Pinpoint the cell where the given text exists, returning its [X, Y] midpoint coordinate. 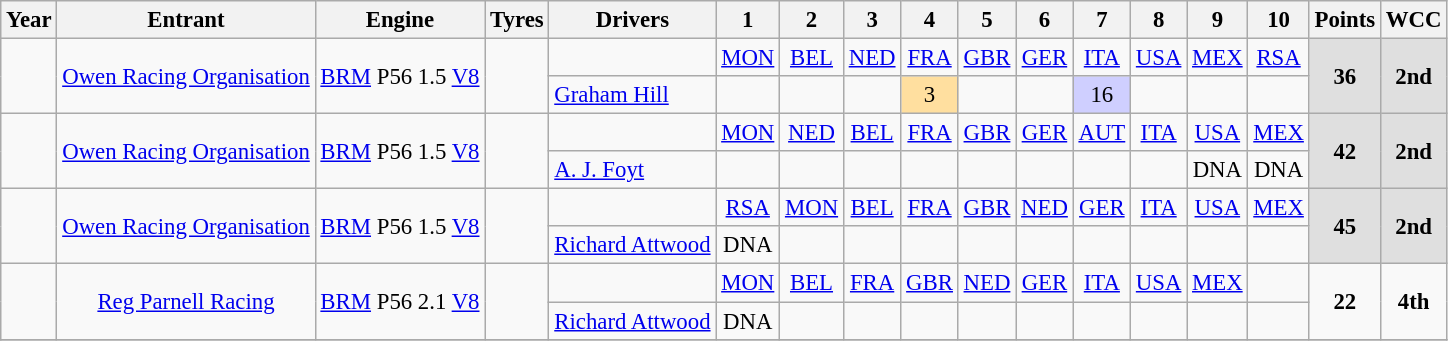
A. J. Foyt [632, 170]
8 [1159, 20]
22 [1344, 302]
Engine [400, 20]
10 [1278, 20]
Drivers [632, 20]
AUT [1102, 133]
BRM P56 2.1 V8 [400, 302]
1 [748, 20]
6 [1044, 20]
2 [812, 20]
4 [930, 20]
Reg Parnell Racing [186, 302]
42 [1344, 152]
Entrant [186, 20]
45 [1344, 226]
9 [1218, 20]
4th [1414, 302]
WCC [1414, 20]
7 [1102, 20]
Graham Hill [632, 95]
36 [1344, 76]
Year [29, 20]
16 [1102, 95]
Tyres [517, 20]
5 [986, 20]
Points [1344, 20]
